From the cell containing the given text, extract its center point as (X, Y) coordinate. 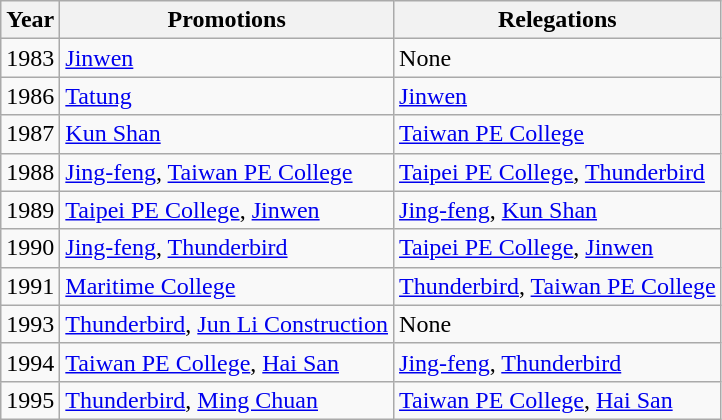
Thunderbird, Taiwan PE College (558, 286)
Taiwan PE College (558, 134)
Kun Shan (227, 134)
1989 (30, 210)
Year (30, 20)
Jing-feng, Kun Shan (558, 210)
1995 (30, 400)
1990 (30, 248)
Jing-feng, Taiwan PE College (227, 172)
1993 (30, 324)
Taipei PE College, Thunderbird (558, 172)
Thunderbird, Ming Chuan (227, 400)
1987 (30, 134)
Tatung (227, 96)
Promotions (227, 20)
Relegations (558, 20)
1986 (30, 96)
1994 (30, 362)
1988 (30, 172)
1983 (30, 58)
1991 (30, 286)
Maritime College (227, 286)
Thunderbird, Jun Li Construction (227, 324)
